Return [x, y] of the center of cell containing provided text 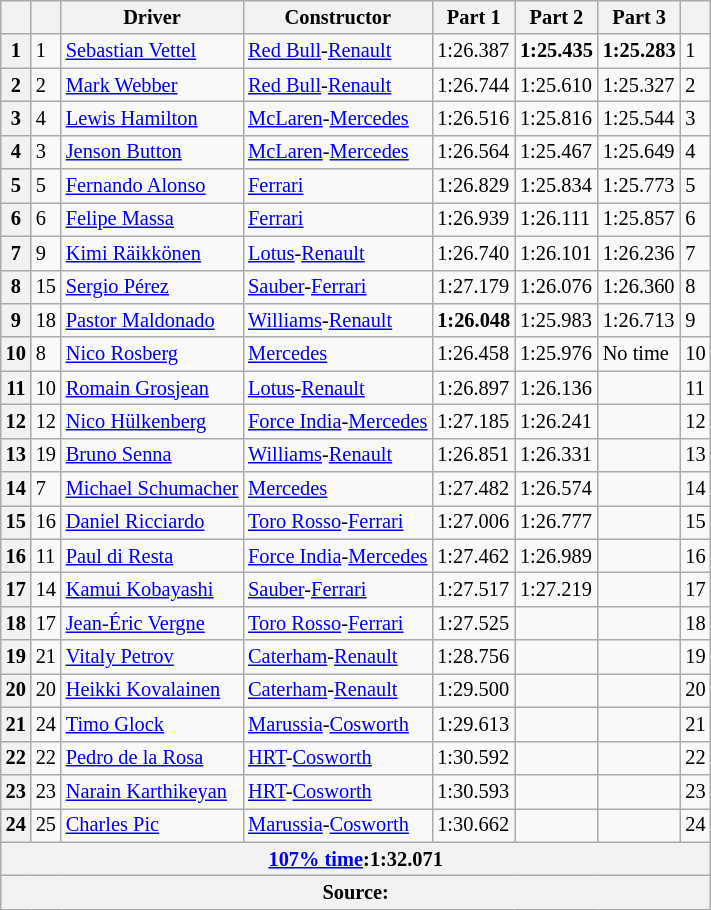
1:26.777 [556, 522]
Pedro de la Rosa [152, 758]
1:25.435 [556, 51]
1:25.649 [640, 152]
1:27.179 [474, 287]
1:26.101 [556, 253]
Heikki Kovalainen [152, 690]
Fernando Alonso [152, 186]
1:29.613 [474, 724]
1:27.006 [474, 522]
Narain Karthikeyan [152, 791]
1:26.360 [640, 287]
1:26.241 [556, 421]
1:26.076 [556, 287]
1:26.048 [474, 320]
Part 2 [556, 17]
1:29.500 [474, 690]
1:26.458 [474, 354]
Constructor [338, 17]
1:26.111 [556, 219]
1:27.219 [556, 589]
1:25.773 [640, 186]
1:26.574 [556, 489]
1:25.983 [556, 320]
1:26.829 [474, 186]
1:25.544 [640, 118]
1:28.756 [474, 657]
Kimi Räikkönen [152, 253]
1:25.327 [640, 85]
Sebastian Vettel [152, 51]
1:26.897 [474, 388]
25 [46, 825]
Source: [356, 892]
1:26.939 [474, 219]
1:26.387 [474, 51]
Lewis Hamilton [152, 118]
1:30.592 [474, 758]
1:26.136 [556, 388]
No time [640, 354]
Paul di Resta [152, 556]
1:26.516 [474, 118]
Vitaly Petrov [152, 657]
Michael Schumacher [152, 489]
1:26.989 [556, 556]
1:25.976 [556, 354]
1:26.851 [474, 455]
1:26.744 [474, 85]
1:27.517 [474, 589]
Sergio Pérez [152, 287]
1:27.462 [474, 556]
Jean-Éric Vergne [152, 623]
1:27.185 [474, 421]
Driver [152, 17]
Timo Glock [152, 724]
1:26.236 [640, 253]
1:25.283 [640, 51]
1:25.816 [556, 118]
1:25.857 [640, 219]
Part 3 [640, 17]
1:26.331 [556, 455]
1:27.525 [474, 623]
1:25.467 [556, 152]
107% time:1:32.071 [356, 859]
1:30.593 [474, 791]
1:26.740 [474, 253]
Part 1 [474, 17]
1:26.713 [640, 320]
Nico Hülkenberg [152, 421]
1:30.662 [474, 825]
1:27.482 [474, 489]
Nico Rosberg [152, 354]
1:26.564 [474, 152]
Pastor Maldonado [152, 320]
Charles Pic [152, 825]
Kamui Kobayashi [152, 589]
Jenson Button [152, 152]
1:25.610 [556, 85]
Romain Grosjean [152, 388]
1:25.834 [556, 186]
Bruno Senna [152, 455]
Daniel Ricciardo [152, 522]
Mark Webber [152, 85]
Felipe Massa [152, 219]
